Extract the [x, y] coordinate from the center of the cell holding the provided text.  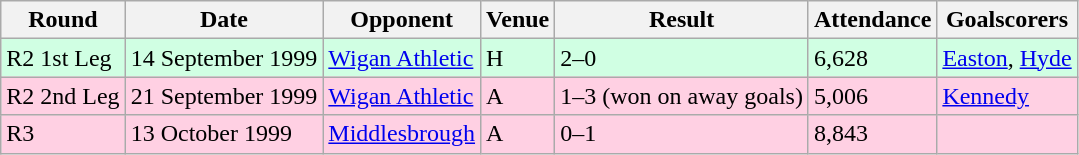
R2 2nd Leg [63, 96]
0–1 [682, 134]
8,843 [872, 134]
Result [682, 20]
1–3 (won on away goals) [682, 96]
Opponent [402, 20]
Round [63, 20]
R2 1st Leg [63, 58]
Middlesbrough [402, 134]
R3 [63, 134]
Easton, Hyde [1007, 58]
13 October 1999 [224, 134]
5,006 [872, 96]
Goalscorers [1007, 20]
Venue [518, 20]
2–0 [682, 58]
Date [224, 20]
Kennedy [1007, 96]
21 September 1999 [224, 96]
Attendance [872, 20]
14 September 1999 [224, 58]
H [518, 58]
6,628 [872, 58]
